For the text-containing cell, return its midpoint in [X, Y] coordinate format. 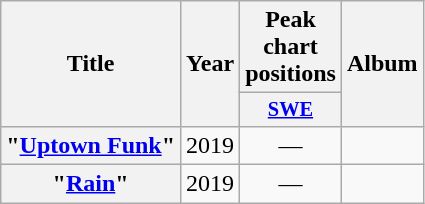
Title [91, 64]
"Uptown Funk" [91, 145]
SWE [291, 110]
Peak chart positions [291, 47]
"Rain" [91, 184]
Year [210, 64]
Album [382, 64]
